Locate the cell with the specified text and output its (x, y) center coordinate. 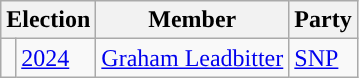
Member (192, 20)
Graham Leadbitter (192, 58)
Election (48, 20)
Party (323, 20)
2024 (56, 58)
SNP (323, 58)
